Determine the [X, Y] coordinate at the center of the cell enclosing the given text.  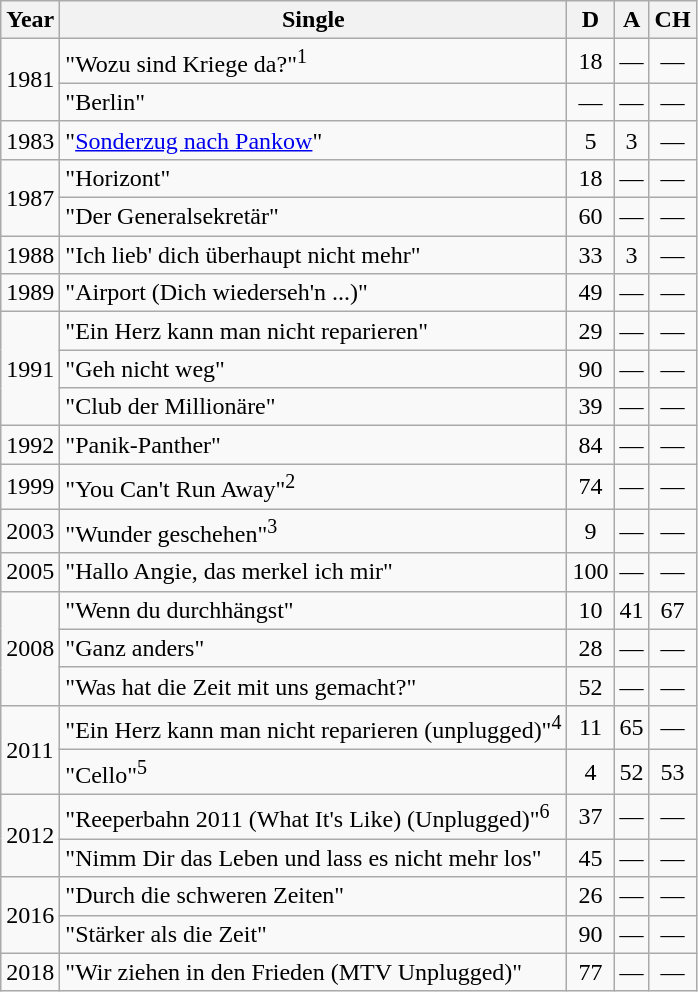
"Hallo Angie, das merkel ich mir" [314, 572]
CH [672, 20]
2003 [30, 532]
"Wenn du durchhängst" [314, 610]
"Der Generalsekretär" [314, 217]
"Airport (Dich wiederseh'n ...)" [314, 293]
Year [30, 20]
"Was hat die Zeit mit uns gemacht?" [314, 686]
74 [590, 486]
41 [632, 610]
"You Can't Run Away"2 [314, 486]
Single [314, 20]
60 [590, 217]
37 [590, 816]
49 [590, 293]
65 [632, 728]
2011 [30, 750]
10 [590, 610]
"Geh nicht weg" [314, 369]
100 [590, 572]
67 [672, 610]
28 [590, 648]
39 [590, 407]
"Stärker als die Zeit" [314, 934]
"Wir ziehen in den Frieden (MTV Unplugged)" [314, 972]
"Wozu sind Kriege da?"1 [314, 62]
1983 [30, 140]
2005 [30, 572]
2012 [30, 836]
77 [590, 972]
1987 [30, 197]
4 [590, 772]
"Durch die schweren Zeiten" [314, 896]
45 [590, 858]
"Cello"5 [314, 772]
84 [590, 445]
"Nimm Dir das Leben und lass es nicht mehr los" [314, 858]
1992 [30, 445]
26 [590, 896]
"Berlin" [314, 102]
33 [590, 255]
2016 [30, 915]
"Horizont" [314, 178]
D [590, 20]
5 [590, 140]
1991 [30, 369]
"Ein Herz kann man nicht reparieren" [314, 331]
"Sonderzug nach Pankow" [314, 140]
53 [672, 772]
2008 [30, 648]
1999 [30, 486]
9 [590, 532]
"Reeperbahn 2011 (What It's Like) (Unplugged)"6 [314, 816]
A [632, 20]
"Panik-Panther" [314, 445]
29 [590, 331]
1989 [30, 293]
2018 [30, 972]
"Ich lieb' dich überhaupt nicht mehr" [314, 255]
1981 [30, 80]
"Club der Millionäre" [314, 407]
"Ein Herz kann man nicht reparieren (unplugged)"4 [314, 728]
"Wunder geschehen"3 [314, 532]
"Ganz anders" [314, 648]
11 [590, 728]
1988 [30, 255]
